Search for the cell housing the specified text and yield its [X, Y] center coordinate. 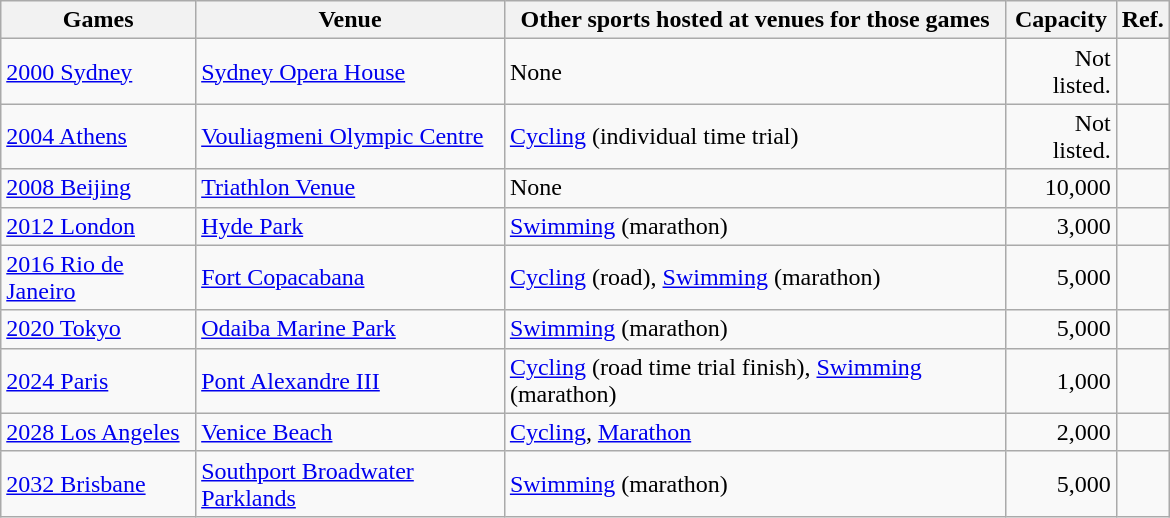
Sydney Opera House [350, 72]
Cycling, Marathon [754, 432]
1,000 [1061, 380]
10,000 [1061, 188]
2004 Athens [98, 136]
Venice Beach [350, 432]
2020 Tokyo [98, 329]
Triathlon Venue [350, 188]
Odaiba Marine Park [350, 329]
Vouliagmeni Olympic Centre [350, 136]
2028 Los Angeles [98, 432]
2032 Brisbane [98, 484]
Other sports hosted at venues for those games [754, 20]
Southport Broadwater Parklands [350, 484]
Cycling (individual time trial) [754, 136]
2,000 [1061, 432]
2024 Paris [98, 380]
Venue [350, 20]
2008 Beijing [98, 188]
Cycling (road time trial finish), Swimming (marathon) [754, 380]
Cycling (road), Swimming (marathon) [754, 278]
2016 Rio de Janeiro [98, 278]
2012 London [98, 226]
Pont Alexandre III [350, 380]
Capacity [1061, 20]
Hyde Park [350, 226]
Ref. [1142, 20]
3,000 [1061, 226]
Games [98, 20]
Fort Copacabana [350, 278]
2000 Sydney [98, 72]
